Provide the [x, y] coordinate of the cell's center where the given text is located.  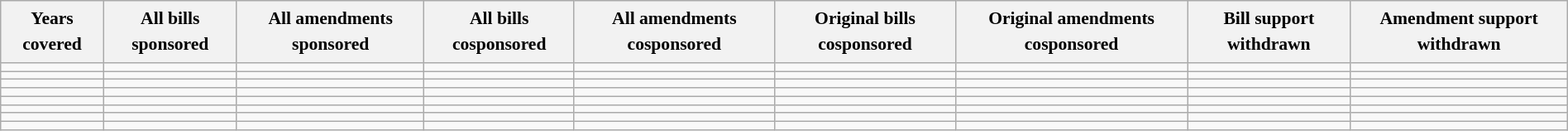
Original bills cosponsored [865, 32]
Bill support withdrawn [1269, 32]
Amendment support withdrawn [1459, 32]
All bills cosponsored [500, 32]
All amendments cosponsored [674, 32]
Original amendments cosponsored [1072, 32]
All amendments sponsored [331, 32]
All bills sponsored [170, 32]
Years covered [52, 32]
